Scan for the cell matching the given text and deliver its (x, y) coordinate at center. 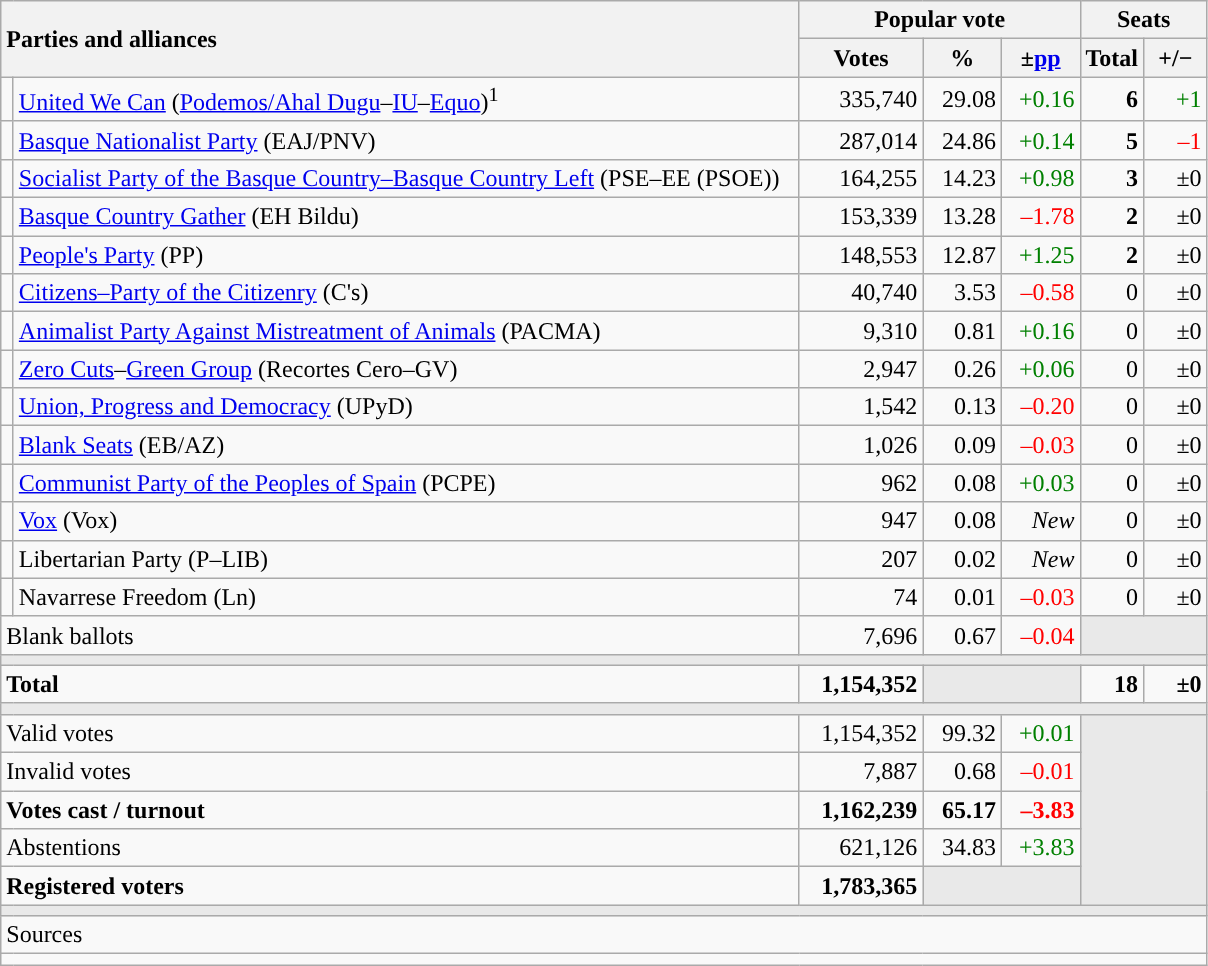
9,310 (861, 331)
People's Party (PP) (406, 255)
Basque Country Gather (EH Bildu) (406, 217)
12.87 (962, 255)
+0.98 (1040, 178)
Citizens–Party of the Citizenry (C's) (406, 293)
+1.25 (1040, 255)
Valid votes (400, 733)
Communist Party of the Peoples of Spain (PCPE) (406, 483)
1,783,365 (861, 886)
24.86 (962, 140)
3.53 (962, 293)
99.32 (962, 733)
Zero Cuts–Green Group (Recortes Cero–GV) (406, 369)
Navarrese Freedom (Ln) (406, 597)
+3.83 (1040, 848)
947 (861, 521)
962 (861, 483)
5 (1112, 140)
Vox (Vox) (406, 521)
–0.20 (1040, 407)
621,126 (861, 848)
–0.58 (1040, 293)
Animalist Party Against Mistreatment of Animals (PACMA) (406, 331)
14.23 (962, 178)
–0.01 (1040, 772)
+/− (1176, 58)
Socialist Party of the Basque Country–Basque Country Left (PSE–EE (PSOE)) (406, 178)
Abstentions (400, 848)
287,014 (861, 140)
Sources (604, 935)
0.81 (962, 331)
+0.06 (1040, 369)
29.08 (962, 100)
0.01 (962, 597)
Blank Seats (EB/AZ) (406, 445)
±pp (1040, 58)
+0.03 (1040, 483)
Seats (1144, 20)
1,542 (861, 407)
–3.83 (1040, 810)
Popular vote (940, 20)
65.17 (962, 810)
335,740 (861, 100)
40,740 (861, 293)
Votes (861, 58)
0.67 (962, 635)
0.13 (962, 407)
Blank ballots (400, 635)
Parties and alliances (400, 39)
148,553 (861, 255)
0.26 (962, 369)
3 (1112, 178)
13.28 (962, 217)
7,696 (861, 635)
0.68 (962, 772)
% (962, 58)
–1 (1176, 140)
74 (861, 597)
0.02 (962, 559)
1,026 (861, 445)
Votes cast / turnout (400, 810)
153,339 (861, 217)
164,255 (861, 178)
2,947 (861, 369)
Invalid votes (400, 772)
18 (1112, 684)
207 (861, 559)
+0.01 (1040, 733)
Libertarian Party (P–LIB) (406, 559)
34.83 (962, 848)
United We Can (Podemos/Ahal Dugu–IU–Equo)1 (406, 100)
7,887 (861, 772)
–0.04 (1040, 635)
+0.14 (1040, 140)
Registered voters (400, 886)
Union, Progress and Democracy (UPyD) (406, 407)
+1 (1176, 100)
6 (1112, 100)
1,162,239 (861, 810)
–1.78 (1040, 217)
Basque Nationalist Party (EAJ/PNV) (406, 140)
0.09 (962, 445)
